Extract the (x, y) coordinate from the center of the cell holding the provided text.  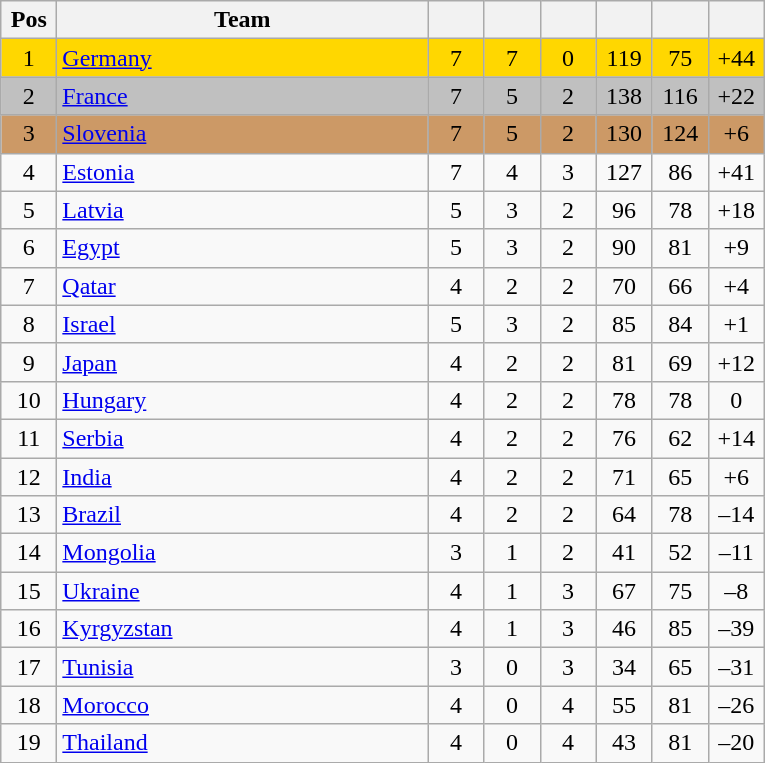
India (242, 477)
13 (29, 515)
Morocco (242, 705)
62 (680, 438)
41 (624, 553)
84 (680, 324)
Team (242, 20)
Kyrgyzstan (242, 629)
12 (29, 477)
Latvia (242, 210)
69 (680, 362)
+14 (736, 438)
Hungary (242, 400)
86 (680, 172)
52 (680, 553)
Japan (242, 362)
90 (624, 248)
138 (624, 96)
8 (29, 324)
Thailand (242, 743)
34 (624, 667)
10 (29, 400)
Estonia (242, 172)
+41 (736, 172)
130 (624, 134)
71 (624, 477)
119 (624, 58)
9 (29, 362)
+44 (736, 58)
67 (624, 591)
17 (29, 667)
–11 (736, 553)
16 (29, 629)
+12 (736, 362)
+1 (736, 324)
Serbia (242, 438)
14 (29, 553)
55 (624, 705)
Israel (242, 324)
+18 (736, 210)
Ukraine (242, 591)
Slovenia (242, 134)
19 (29, 743)
Mongolia (242, 553)
43 (624, 743)
Qatar (242, 286)
124 (680, 134)
+4 (736, 286)
–26 (736, 705)
Brazil (242, 515)
96 (624, 210)
–8 (736, 591)
127 (624, 172)
Pos (29, 20)
11 (29, 438)
–39 (736, 629)
6 (29, 248)
Germany (242, 58)
+9 (736, 248)
116 (680, 96)
–14 (736, 515)
–31 (736, 667)
46 (624, 629)
66 (680, 286)
15 (29, 591)
64 (624, 515)
70 (624, 286)
Egypt (242, 248)
–20 (736, 743)
France (242, 96)
76 (624, 438)
+22 (736, 96)
Tunisia (242, 667)
18 (29, 705)
